Determine the (X, Y) coordinate at the center of the cell enclosing the given text.  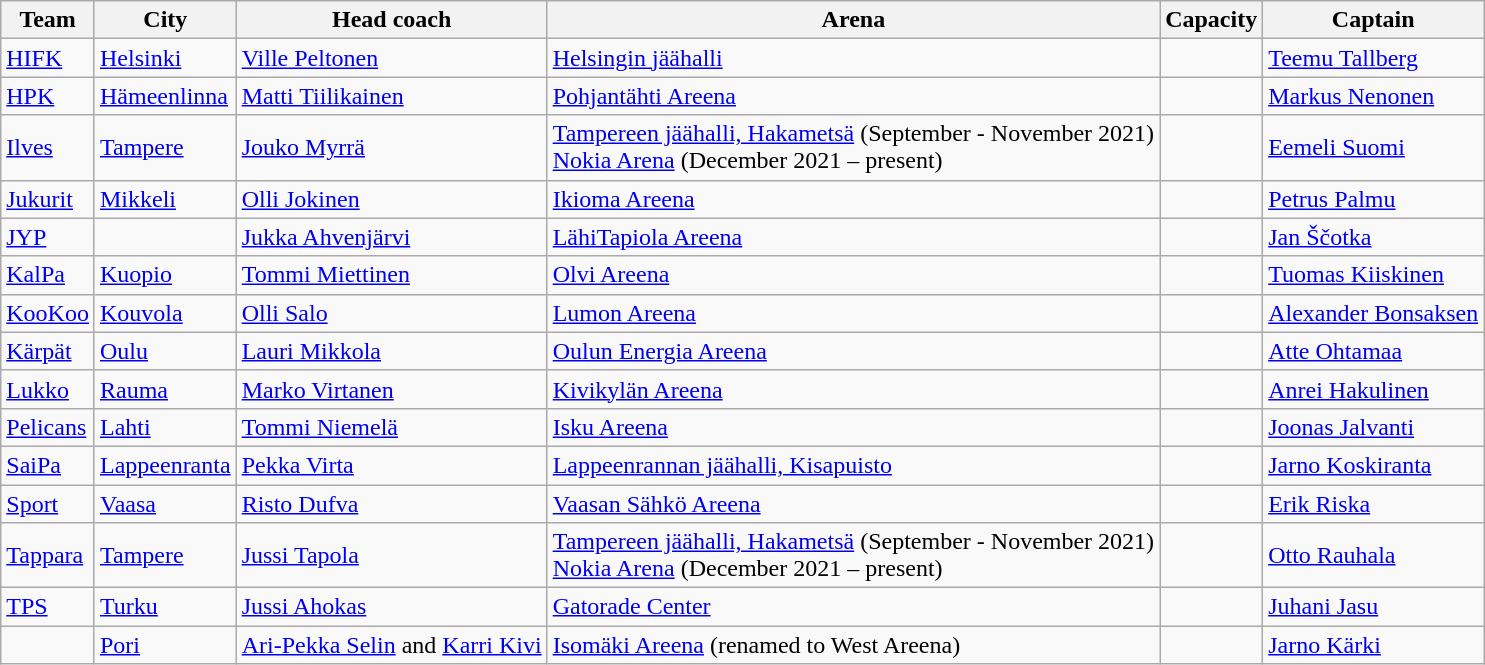
KooKoo (48, 313)
Tuomas Kiiskinen (1374, 275)
Ari-Pekka Selin and Karri Kivi (392, 645)
Helsinki (165, 58)
Head coach (392, 20)
Hämeenlinna (165, 96)
Pelicans (48, 427)
Pekka Virta (392, 465)
Oulu (165, 351)
Rauma (165, 389)
Jan Ščotka (1374, 237)
Otto Rauhala (1374, 556)
Pori (165, 645)
Petrus Palmu (1374, 199)
Sport (48, 503)
Lappeenrannan jäähalli, Kisapuisto (853, 465)
Kivikylän Areena (853, 389)
Capacity (1212, 20)
Isku Areena (853, 427)
Kuopio (165, 275)
Eemeli Suomi (1374, 148)
Jarno Kärki (1374, 645)
Markus Nenonen (1374, 96)
Lauri Mikkola (392, 351)
SaiPa (48, 465)
Kouvola (165, 313)
Pohjantähti Areena (853, 96)
Helsingin jäähalli (853, 58)
Jukurit (48, 199)
Marko Virtanen (392, 389)
Tappara (48, 556)
City (165, 20)
Jarno Koskiranta (1374, 465)
Kärpät (48, 351)
Ikioma Areena (853, 199)
Olvi Areena (853, 275)
HPK (48, 96)
Lappeenranta (165, 465)
Teemu Tallberg (1374, 58)
Turku (165, 607)
Lukko (48, 389)
JYP (48, 237)
Isomäki Areena (renamed to West Areena) (853, 645)
Vaasan Sähkö Areena (853, 503)
Matti Tiilikainen (392, 96)
Jukka Ahvenjärvi (392, 237)
Team (48, 20)
TPS (48, 607)
Olli Jokinen (392, 199)
Atte Ohtamaa (1374, 351)
Jussi Tapola (392, 556)
Anrei Hakulinen (1374, 389)
HIFK (48, 58)
Olli Salo (392, 313)
Lumon Areena (853, 313)
Tommi Niemelä (392, 427)
Jussi Ahokas (392, 607)
Arena (853, 20)
Vaasa (165, 503)
Risto Dufva (392, 503)
Juhani Jasu (1374, 607)
Alexander Bonsaksen (1374, 313)
Ville Peltonen (392, 58)
Lahti (165, 427)
Oulun Energia Areena (853, 351)
Mikkeli (165, 199)
Jouko Myrrä (392, 148)
Joonas Jalvanti (1374, 427)
LähiTapiola Areena (853, 237)
Tommi Miettinen (392, 275)
Gatorade Center (853, 607)
Ilves (48, 148)
KalPa (48, 275)
Erik Riska (1374, 503)
Captain (1374, 20)
